Scan for the cell matching the given text and deliver its (X, Y) coordinate at center. 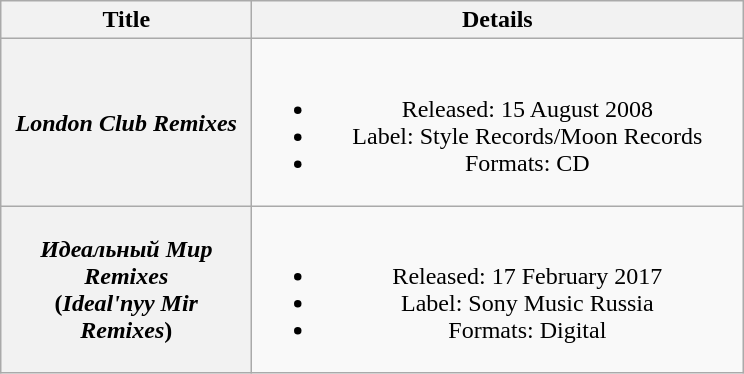
Released: 17 February 2017Label: Sony Music RussiaFormats: Digital (498, 290)
Details (498, 20)
Released: 15 August 2008Label: Style Records/Moon RecordsFormats: CD (498, 122)
Идеальный Мир Remixes(Ideal'nyy Mir Remixes) (126, 290)
Title (126, 20)
London Club Remixes (126, 122)
